Provide the (X, Y) coordinate of the cell's center where the given text is located.  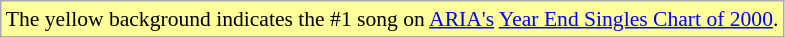
The yellow background indicates the #1 song on ARIA's Year End Singles Chart of 2000. (392, 19)
